From the cell containing the given text, extract its center point as [x, y] coordinate. 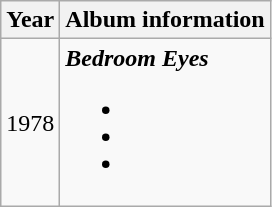
1978 [30, 122]
Bedroom Eyes [165, 122]
Album information [165, 20]
Year [30, 20]
